For the text-containing cell, return its midpoint in (x, y) coordinate format. 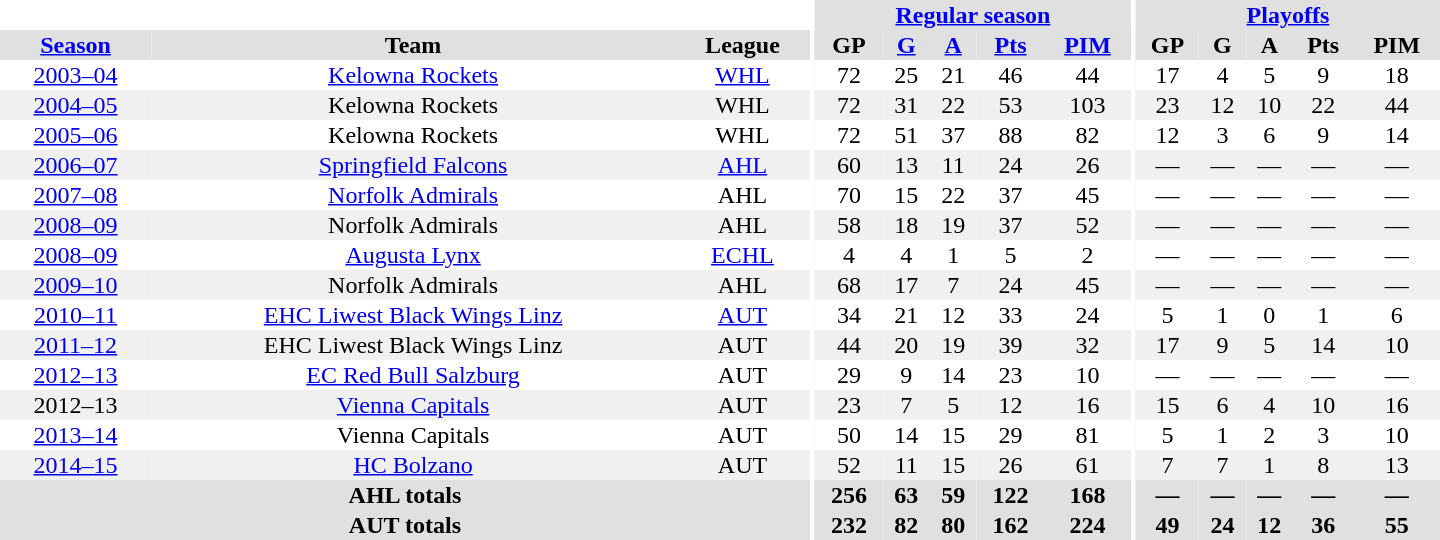
EC Red Bull Salzburg (413, 375)
2004–05 (76, 105)
2013–14 (76, 435)
53 (1011, 105)
ECHL (742, 255)
31 (906, 105)
2010–11 (76, 315)
HC Bolzano (413, 465)
25 (906, 75)
168 (1087, 495)
51 (906, 135)
162 (1011, 525)
34 (849, 315)
Regular season (973, 15)
60 (849, 165)
2007–08 (76, 195)
122 (1011, 495)
AHL totals (405, 495)
2009–10 (76, 285)
8 (1324, 465)
39 (1011, 345)
20 (906, 345)
0 (1270, 315)
70 (849, 195)
68 (849, 285)
61 (1087, 465)
36 (1324, 525)
2005–06 (76, 135)
Playoffs (1288, 15)
232 (849, 525)
2014–15 (76, 465)
49 (1168, 525)
32 (1087, 345)
Season (76, 45)
63 (906, 495)
103 (1087, 105)
50 (849, 435)
33 (1011, 315)
Team (413, 45)
AUT totals (405, 525)
League (742, 45)
256 (849, 495)
2006–07 (76, 165)
88 (1011, 135)
46 (1011, 75)
55 (1397, 525)
2011–12 (76, 345)
80 (954, 525)
2003–04 (76, 75)
59 (954, 495)
58 (849, 225)
Augusta Lynx (413, 255)
Springfield Falcons (413, 165)
224 (1087, 525)
81 (1087, 435)
